Return the (x, y) coordinate for the center point of the cell that contains the specified text.  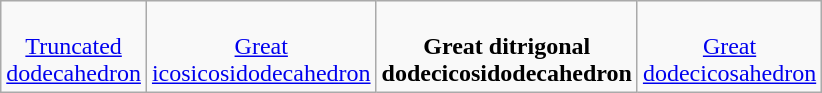
Great dodecicosahedron (729, 47)
Great icosicosidodecahedron (261, 47)
Great ditrigonal dodecicosidodecahedron (506, 47)
Truncated dodecahedron (74, 47)
